Search for the cell housing the specified text and yield its (x, y) center coordinate. 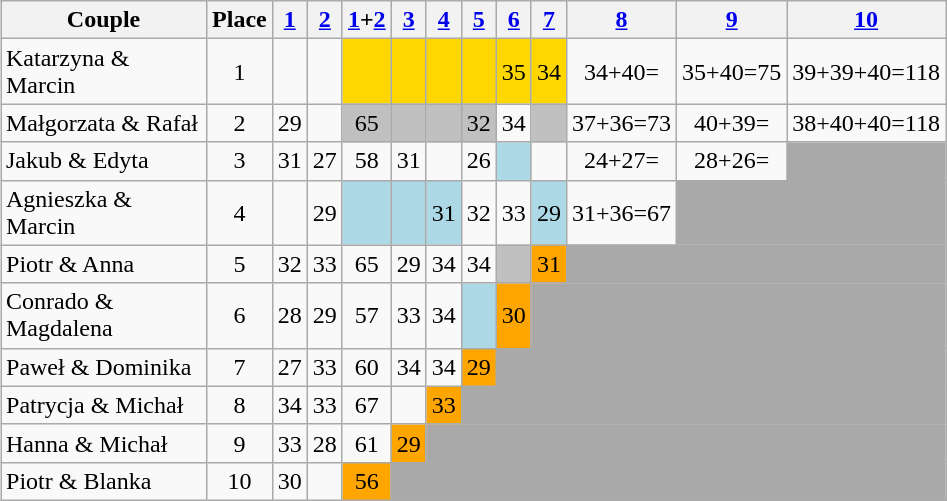
Place (240, 20)
38+40+40=118 (866, 123)
37+36=73 (621, 123)
57 (366, 316)
31+36=67 (621, 212)
1+2 (366, 20)
60 (366, 367)
Agnieszka & Marcin (103, 212)
39+39+40=118 (866, 72)
24+27= (621, 161)
Piotr & Anna (103, 264)
28+26= (732, 161)
Małgorzata & Rafał (103, 123)
35 (514, 72)
Paweł & Dominika (103, 367)
26 (478, 161)
35+40=75 (732, 72)
Patrycja & Michał (103, 405)
Hanna & Michał (103, 443)
Conrado & Magdalena (103, 316)
56 (366, 481)
61 (366, 443)
Katarzyna & Marcin (103, 72)
Jakub & Edyta (103, 161)
34+40= (621, 72)
40+39= (732, 123)
Piotr & Blanka (103, 481)
67 (366, 405)
58 (366, 161)
Couple (103, 20)
